Determine the [X, Y] coordinate at the center of the cell enclosing the given text.  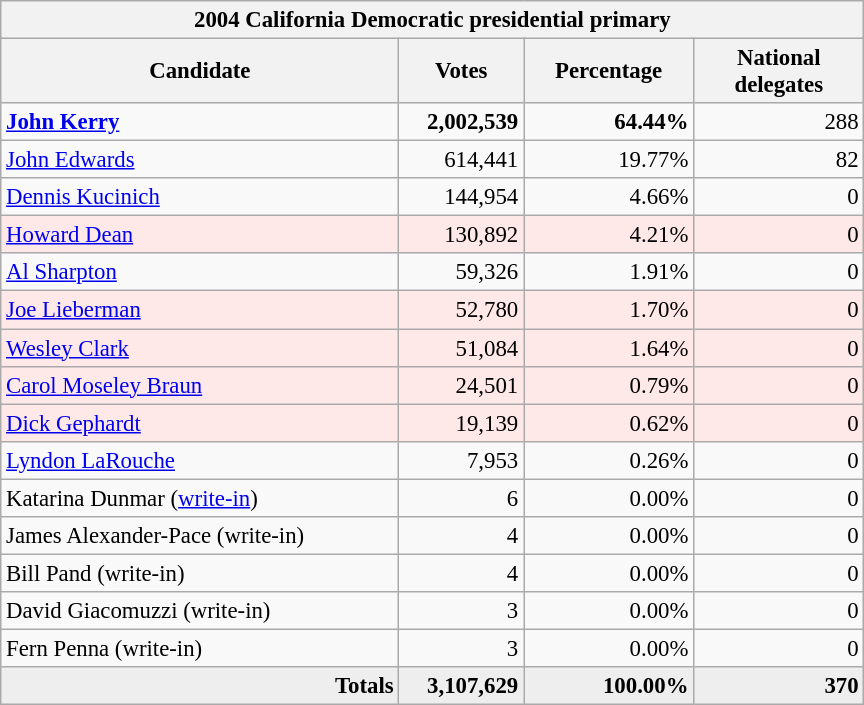
144,954 [462, 197]
Howard Dean [200, 235]
19,139 [462, 423]
John Kerry [200, 122]
614,441 [462, 160]
64.44% [609, 122]
3,107,629 [462, 686]
Lyndon LaRouche [200, 460]
Candidate [200, 72]
0.62% [609, 423]
Totals [200, 686]
John Edwards [200, 160]
1.91% [609, 273]
4.66% [609, 197]
National delegates [779, 72]
4.21% [609, 235]
Bill Pand (write-in) [200, 573]
288 [779, 122]
6 [462, 498]
David Giacomuzzi (write-in) [200, 611]
7,953 [462, 460]
59,326 [462, 273]
1.64% [609, 348]
1.70% [609, 310]
Votes [462, 72]
Fern Penna (write-in) [200, 648]
0.79% [609, 385]
Al Sharpton [200, 273]
Dennis Kucinich [200, 197]
2004 California Democratic presidential primary [432, 20]
52,780 [462, 310]
19.77% [609, 160]
Wesley Clark [200, 348]
370 [779, 686]
Percentage [609, 72]
51,084 [462, 348]
100.00% [609, 686]
Dick Gephardt [200, 423]
130,892 [462, 235]
Katarina Dunmar (write-in) [200, 498]
82 [779, 160]
James Alexander-Pace (write-in) [200, 536]
Joe Lieberman [200, 310]
0.26% [609, 460]
2,002,539 [462, 122]
Carol Moseley Braun [200, 385]
24,501 [462, 385]
